Return the (x, y) coordinate for the center point of the cell that contains the specified text.  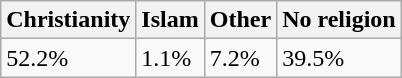
No religion (340, 20)
Christianity (68, 20)
7.2% (240, 58)
39.5% (340, 58)
Other (240, 20)
52.2% (68, 58)
1.1% (170, 58)
Islam (170, 20)
